Pinpoint the cell where the given text exists, returning its [X, Y] midpoint coordinate. 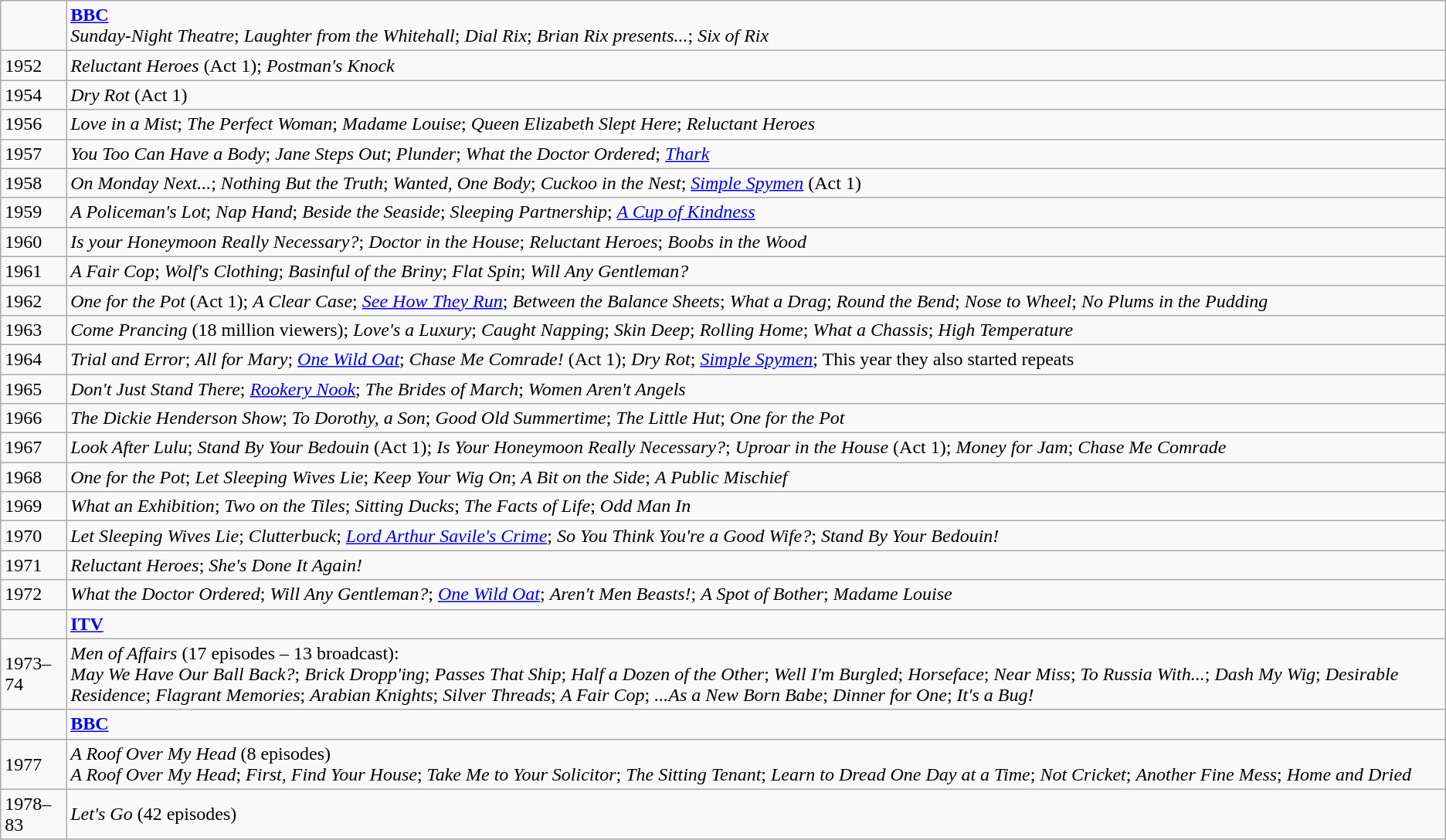
What the Doctor Ordered; Will Any Gentleman?; One Wild Oat; Aren't Men Beasts!; A Spot of Bother; Madame Louise [756, 594]
1957 [34, 154]
Let's Go (42 episodes) [756, 814]
BBC [756, 724]
1962 [34, 300]
1973–74 [34, 674]
1967 [34, 448]
Reluctant Heroes (Act 1); Postman's Knock [756, 66]
1966 [34, 418]
1964 [34, 359]
Reluctant Heroes; She's Done It Again! [756, 565]
1968 [34, 477]
Dry Rot (Act 1) [756, 95]
BBCSunday-Night Theatre; Laughter from the Whitehall; Dial Rix; Brian Rix presents...; Six of Rix [756, 26]
Is your Honeymoon Really Necessary?; Doctor in the House; Reluctant Heroes; Boobs in the Wood [756, 242]
1971 [34, 565]
You Too Can Have a Body; Jane Steps Out; Plunder; What the Doctor Ordered; Thark [756, 154]
On Monday Next...; Nothing But the Truth; Wanted, One Body; Cuckoo in the Nest; Simple Spymen (Act 1) [756, 183]
1972 [34, 594]
ITV [756, 624]
1963 [34, 330]
1969 [34, 506]
What an Exhibition; Two on the Tiles; Sitting Ducks; The Facts of Life; Odd Man In [756, 506]
1977 [34, 764]
1954 [34, 95]
1965 [34, 388]
1959 [34, 212]
Look After Lulu; Stand By Your Bedouin (Act 1); Is Your Honeymoon Really Necessary?; Uproar in the House (Act 1); Money for Jam; Chase Me Comrade [756, 448]
1978–83 [34, 814]
1958 [34, 183]
A Policeman's Lot; Nap Hand; Beside the Seaside; Sleeping Partnership; A Cup of Kindness [756, 212]
1961 [34, 271]
1952 [34, 66]
1956 [34, 124]
Let Sleeping Wives Lie; Clutterbuck; Lord Arthur Savile's Crime; So You Think You're a Good Wife?; Stand By Your Bedouin! [756, 536]
Trial and Error; All for Mary; One Wild Oat; Chase Me Comrade! (Act 1); Dry Rot; Simple Spymen; This year they also started repeats [756, 359]
One for the Pot; Let Sleeping Wives Lie; Keep Your Wig On; A Bit on the Side; A Public Mischief [756, 477]
1970 [34, 536]
Love in a Mist; The Perfect Woman; Madame Louise; Queen Elizabeth Slept Here; Reluctant Heroes [756, 124]
A Fair Cop; Wolf's Clothing; Basinful of the Briny; Flat Spin; Will Any Gentleman? [756, 271]
The Dickie Henderson Show; To Dorothy, a Son; Good Old Summertime; The Little Hut; One for the Pot [756, 418]
Don't Just Stand There; Rookery Nook; The Brides of March; Women Aren't Angels [756, 388]
1960 [34, 242]
Come Prancing (18 million viewers); Love's a Luxury; Caught Napping; Skin Deep; Rolling Home; What a Chassis; High Temperature [756, 330]
